Extract the (x, y) coordinate from the center of the cell holding the provided text.  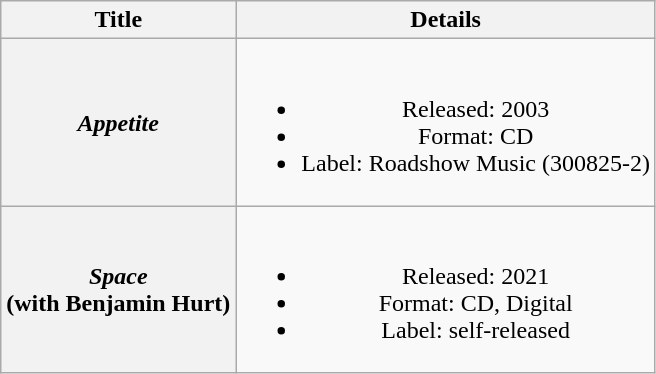
Title (118, 20)
Appetite (118, 122)
Details (446, 20)
Released: 2003Format: CDLabel: Roadshow Music (300825-2) (446, 122)
Released: 2021Format: CD, DigitalLabel: self-released (446, 290)
Space (with Benjamin Hurt) (118, 290)
